Locate the cell with the specified text and output its [X, Y] center coordinate. 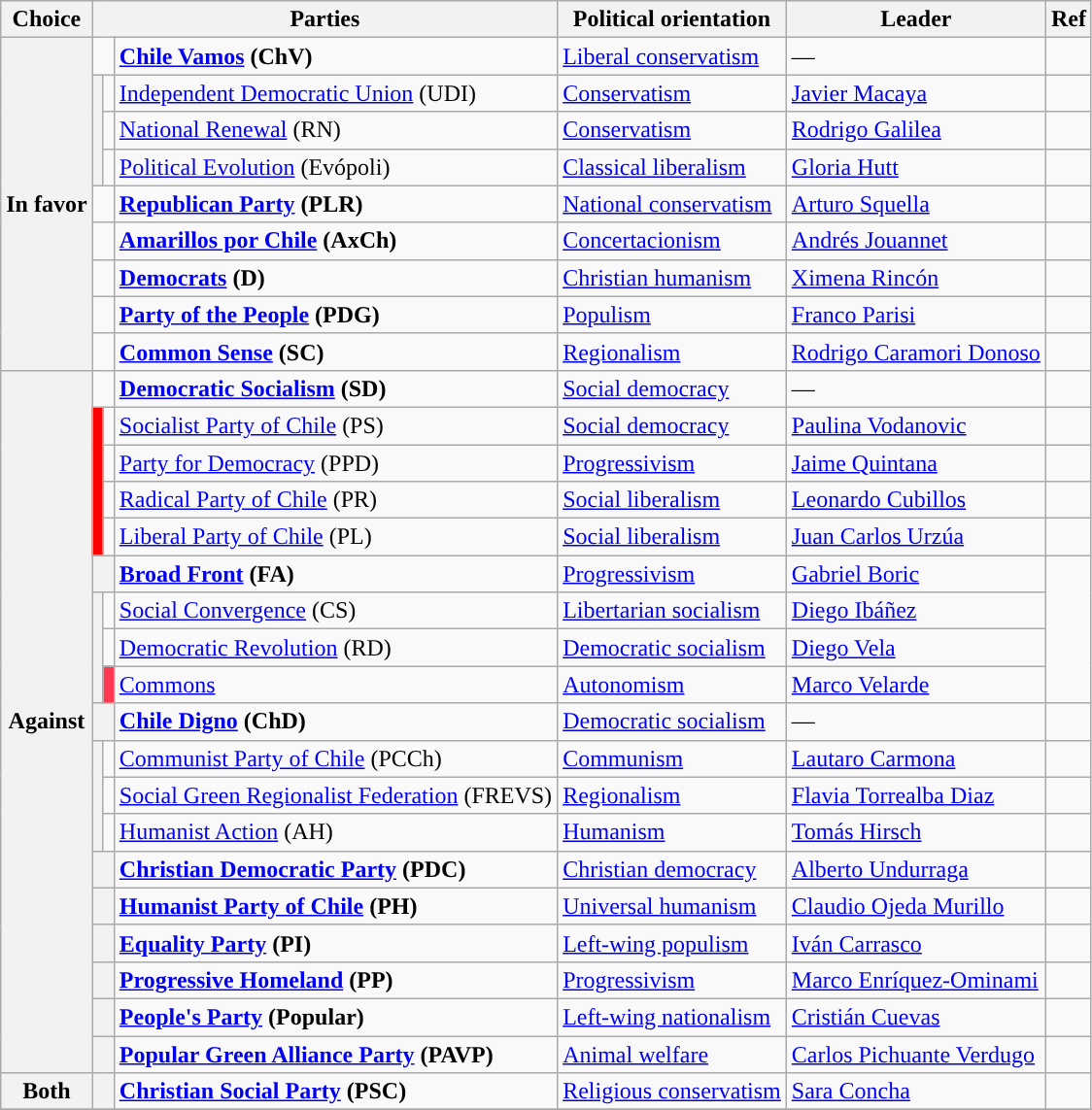
Party of the People (PDG) [335, 315]
Democrats (D) [335, 278]
Christian democracy [672, 869]
Populism [672, 315]
Autonomism [672, 685]
Popular Green Alliance Party (PAVP) [335, 1054]
Gabriel Boric [915, 574]
Religious conservatism [672, 1092]
Alberto Undurraga [915, 869]
Diego Ibáñez [915, 611]
Animal welfare [672, 1054]
Chile Vamos (ChV) [335, 56]
Republican Party (PLR) [335, 204]
Left-wing populism [672, 943]
Cristián Cuevas [915, 1017]
Javier Macaya [915, 93]
Liberal Party of Chile (PL) [335, 537]
Broad Front (FA) [335, 574]
Amarillos por Chile (AxCh) [335, 241]
Tomás Hirsch [915, 832]
Marco Velarde [915, 685]
Communism [672, 758]
Universal humanism [672, 906]
Both [47, 1092]
Iván Carrasco [915, 943]
Sara Concha [915, 1092]
Party for Democracy (PPD) [335, 463]
Leader [915, 19]
Against [47, 721]
Communist Party of Chile (PCCh) [335, 758]
Classical liberalism [672, 167]
Left-wing nationalism [672, 1017]
Concertacionism [672, 241]
Andrés Jouannet [915, 241]
Claudio Ojeda Murillo [915, 906]
Rodrigo Galilea [915, 130]
Political orientation [672, 19]
Carlos Pichuante Verdugo [915, 1054]
Christian Social Party (PSC) [335, 1092]
People's Party (Popular) [335, 1017]
Democratic Socialism (SD) [335, 388]
Libertarian socialism [672, 611]
Rodrigo Caramori Donoso [915, 352]
Equality Party (PI) [335, 943]
National conservatism [672, 204]
Chile Digno (ChD) [335, 722]
Common Sense (SC) [335, 352]
Diego Vela [915, 648]
Jaime Quintana [915, 463]
Juan Carlos Urzúa [915, 537]
Gloria Hutt [915, 167]
Lautaro Carmona [915, 758]
Christian humanism [672, 278]
Humanist Action (AH) [335, 832]
Political Evolution (Evópoli) [335, 167]
Socialist Party of Chile (PS) [335, 425]
Liberal conservatism [672, 56]
Franco Parisi [915, 315]
Ref [1069, 19]
Social Green Regionalist Federation (FREVS) [335, 795]
Humanist Party of Chile (PH) [335, 906]
Social Convergence (CS) [335, 611]
Marco Enríquez-Ominami [915, 980]
Arturo Squella [915, 204]
Ximena Rincón [915, 278]
Independent Democratic Union (UDI) [335, 93]
Leonardo Cubillos [915, 500]
Commons [335, 685]
Choice [47, 19]
Progressive Homeland (PP) [335, 980]
Flavia Torrealba Diaz [915, 795]
National Renewal (RN) [335, 130]
Democratic Revolution (RD) [335, 648]
Radical Party of Chile (PR) [335, 500]
Christian Democratic Party (PDC) [335, 869]
Humanism [672, 832]
Paulina Vodanovic [915, 425]
Parties [324, 19]
In favor [47, 204]
